Scan for the cell matching the given text and deliver its (X, Y) coordinate at center. 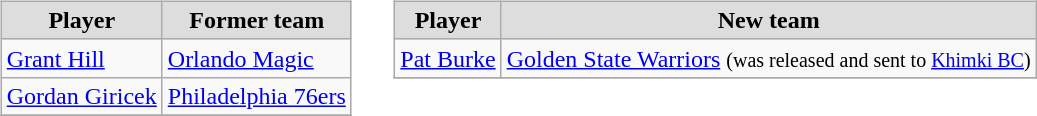
Orlando Magic (256, 58)
Pat Burke (448, 58)
New team (768, 20)
Former team (256, 20)
Gordan Giricek (82, 96)
Grant Hill (82, 58)
Philadelphia 76ers (256, 96)
Golden State Warriors (was released and sent to Khimki BC) (768, 58)
